Locate the cell with the specified text and output its (x, y) center coordinate. 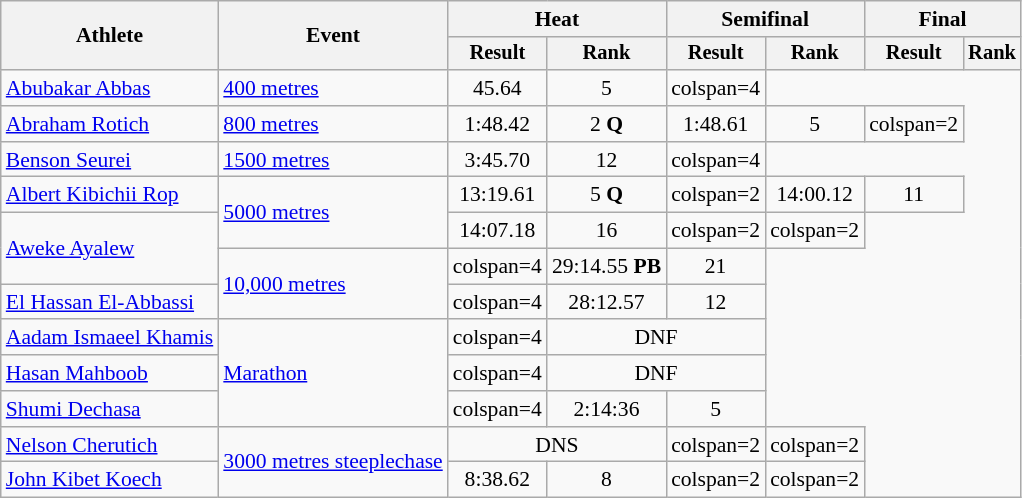
29:14.55 PB (606, 267)
3000 metres steeplechase (333, 462)
21 (716, 267)
2 Q (606, 124)
14:00.12 (814, 195)
Abraham Rotich (110, 124)
Benson Seurei (110, 160)
Hasan Mahboob (110, 373)
Marathon (333, 374)
1500 metres (333, 160)
800 metres (333, 124)
1:48.61 (716, 124)
Albert Kibichii Rop (110, 195)
El Hassan El-Abbassi (110, 302)
Aweke Ayalew (110, 248)
13:19.61 (498, 195)
8:38.62 (498, 480)
Abubakar Abbas (110, 88)
2:14:36 (606, 409)
Heat (557, 19)
Nelson Cherutich (110, 445)
Semifinal (765, 19)
Shumi Dechasa (110, 409)
DNS (557, 445)
16 (606, 231)
11 (914, 195)
Final (942, 19)
5000 metres (333, 212)
400 metres (333, 88)
5 Q (606, 195)
10,000 metres (333, 284)
8 (606, 480)
45.64 (498, 88)
3:45.70 (498, 160)
1:48.42 (498, 124)
Event (333, 36)
28:12.57 (606, 302)
John Kibet Koech (110, 480)
14:07.18 (498, 231)
Athlete (110, 36)
Aadam Ismaeel Khamis (110, 338)
